Extract the [X, Y] coordinate from the center of the cell holding the provided text.  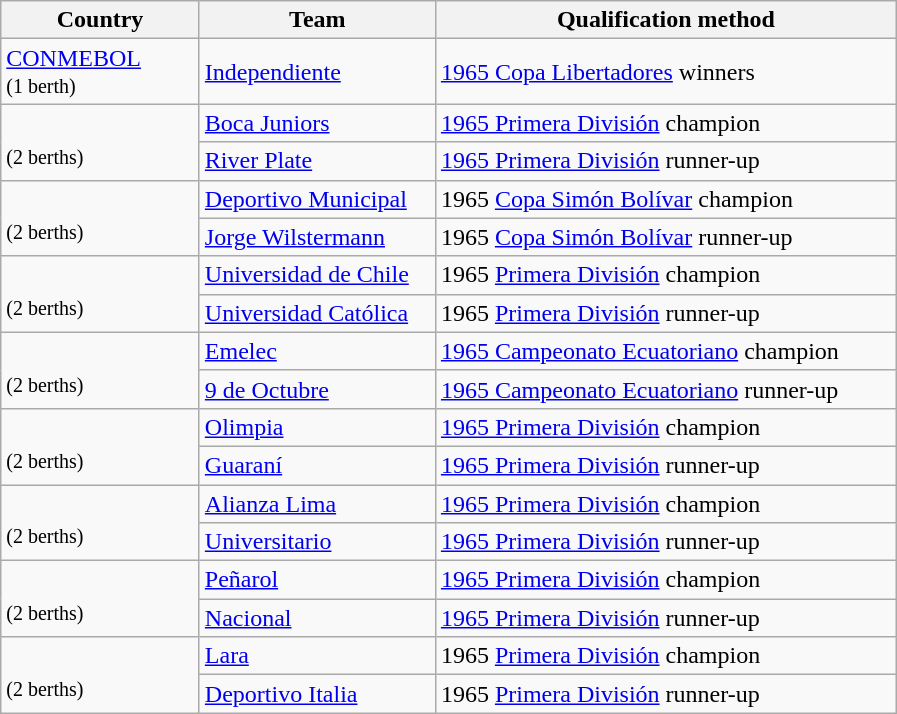
Guaraní [317, 465]
Alianza Lima [317, 503]
Lara [317, 656]
Universidad Católica [317, 313]
Jorge Wilstermann [317, 237]
1965 Copa Libertadores winners [666, 72]
Nacional [317, 618]
Independiente [317, 72]
1965 Campeonato Ecuatoriano champion [666, 351]
Olimpia [317, 427]
Team [317, 20]
Deportivo Italia [317, 694]
Universidad de Chile [317, 275]
Qualification method [666, 20]
Deportivo Municipal [317, 199]
River Plate [317, 161]
1965 Campeonato Ecuatoriano runner-up [666, 389]
CONMEBOL(1 berth) [100, 72]
Country [100, 20]
1965 Copa Simón Bolívar runner-up [666, 237]
Boca Juniors [317, 123]
9 de Octubre [317, 389]
Emelec [317, 351]
Peñarol [317, 580]
1965 Copa Simón Bolívar champion [666, 199]
Universitario [317, 542]
